Pinpoint the cell where the given text exists, returning its [x, y] midpoint coordinate. 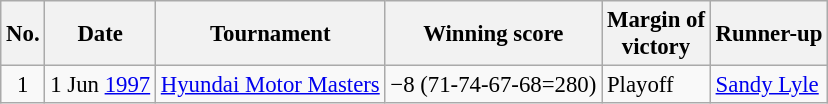
Sandy Lyle [768, 85]
No. [23, 34]
Date [100, 34]
−8 (71-74-67-68=280) [494, 85]
Hyundai Motor Masters [270, 85]
Winning score [494, 34]
1 [23, 85]
1 Jun 1997 [100, 85]
Runner-up [768, 34]
Margin ofvictory [656, 34]
Tournament [270, 34]
Playoff [656, 85]
